Return the (x, y) coordinate for the center point of the cell that contains the specified text.  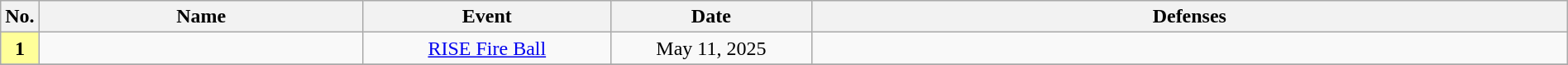
Name (201, 17)
Date (711, 17)
RISE Fire Ball (486, 48)
Defenses (1189, 17)
No. (20, 17)
1 (20, 48)
Event (486, 17)
May 11, 2025 (711, 48)
